Return the (X, Y) coordinate for the center point of the cell that contains the specified text.  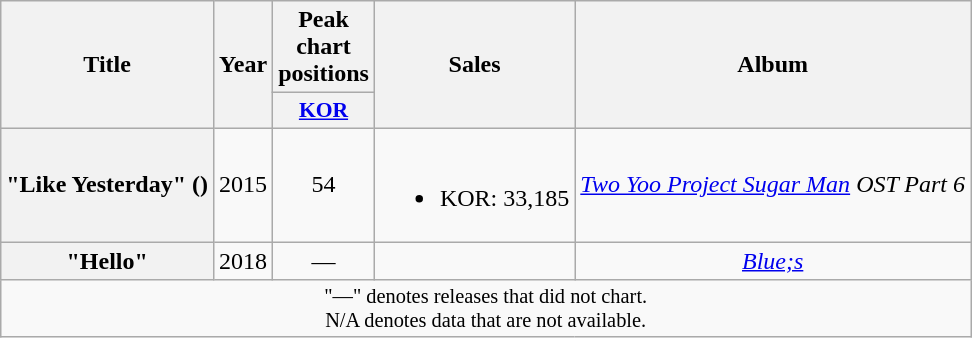
"Hello" (108, 261)
KOR: 33,185 (474, 184)
2015 (244, 184)
Peak chartpositions (324, 47)
KOR (324, 111)
Blue;s (773, 261)
"Like Yesterday" () (108, 184)
Title (108, 65)
2018 (244, 261)
"—" denotes releases that did not chart.N/A denotes data that are not available. (486, 309)
54 (324, 184)
Two Yoo Project Sugar Man OST Part 6 (773, 184)
— (324, 261)
Album (773, 65)
Year (244, 65)
Sales (474, 65)
